Detect which cell encompasses the target text, then output its (x, y) center coordinate. 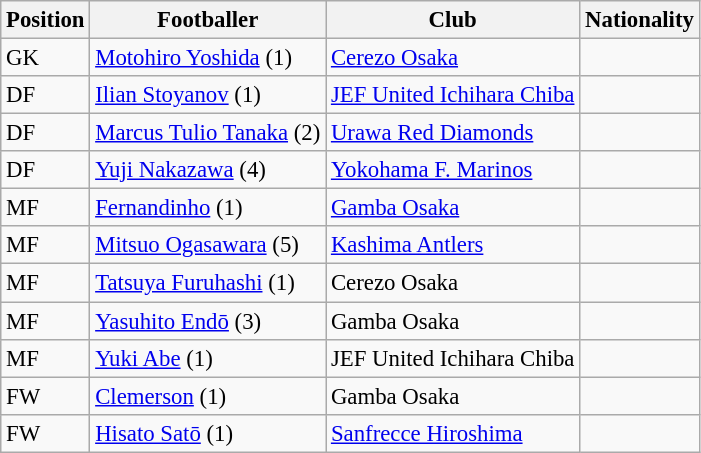
Yasuhito Endō (3) (208, 321)
Hisato Satō (1) (208, 433)
GK (46, 58)
Yuki Abe (1) (208, 358)
Club (453, 20)
Footballer (208, 20)
Kashima Antlers (453, 245)
Position (46, 20)
Urawa Red Diamonds (453, 133)
Clemerson (1) (208, 396)
Ilian Stoyanov (1) (208, 95)
Motohiro Yoshida (1) (208, 58)
Yuji Nakazawa (4) (208, 170)
Yokohama F. Marinos (453, 170)
Nationality (640, 20)
Mitsuo Ogasawara (5) (208, 245)
Fernandinho (1) (208, 208)
Tatsuya Furuhashi (1) (208, 283)
Sanfrecce Hiroshima (453, 433)
Marcus Tulio Tanaka (2) (208, 133)
